Search for the cell housing the specified text and yield its (x, y) center coordinate. 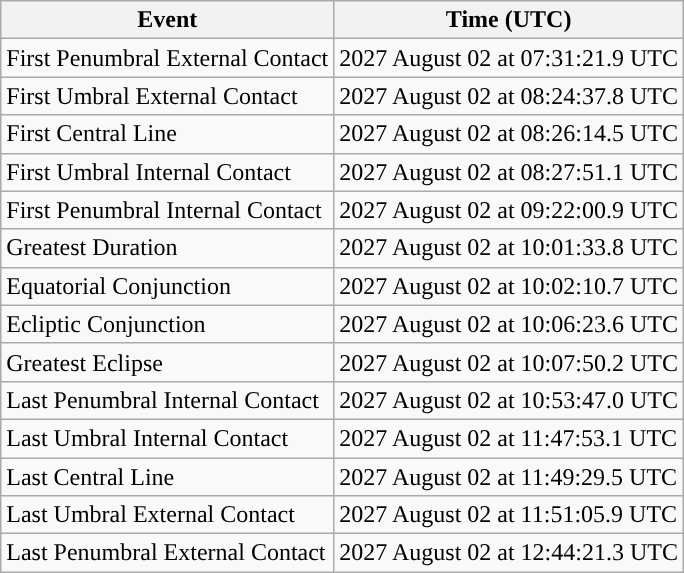
2027 August 02 at 10:06:23.6 UTC (509, 324)
2027 August 02 at 10:07:50.2 UTC (509, 362)
Greatest Eclipse (168, 362)
First Central Line (168, 134)
2027 August 02 at 10:01:33.8 UTC (509, 248)
Time (UTC) (509, 20)
Greatest Duration (168, 248)
First Penumbral External Contact (168, 58)
Event (168, 20)
2027 August 02 at 12:44:21.3 UTC (509, 553)
2027 August 02 at 07:31:21.9 UTC (509, 58)
Equatorial Conjunction (168, 286)
Last Umbral Internal Contact (168, 438)
2027 August 02 at 08:26:14.5 UTC (509, 134)
2027 August 02 at 11:49:29.5 UTC (509, 477)
Last Central Line (168, 477)
2027 August 02 at 09:22:00.9 UTC (509, 210)
2027 August 02 at 08:27:51.1 UTC (509, 172)
Ecliptic Conjunction (168, 324)
2027 August 02 at 11:47:53.1 UTC (509, 438)
2027 August 02 at 10:02:10.7 UTC (509, 286)
First Umbral External Contact (168, 96)
Last Penumbral External Contact (168, 553)
Last Umbral External Contact (168, 515)
First Umbral Internal Contact (168, 172)
2027 August 02 at 10:53:47.0 UTC (509, 400)
First Penumbral Internal Contact (168, 210)
2027 August 02 at 11:51:05.9 UTC (509, 515)
Last Penumbral Internal Contact (168, 400)
2027 August 02 at 08:24:37.8 UTC (509, 96)
